Extract the (x, y) coordinate from the center of the cell holding the provided text.  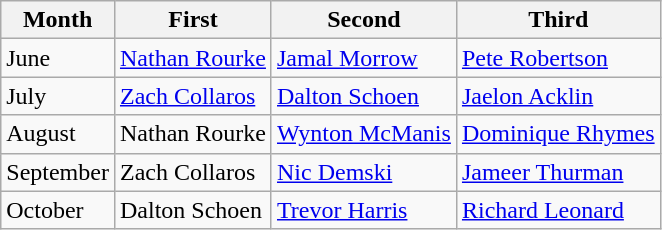
Second (364, 20)
Wynton McManis (364, 134)
Jamal Morrow (364, 58)
Nic Demski (364, 172)
Dominique Rhymes (558, 134)
Jaelon Acklin (558, 96)
Trevor Harris (364, 210)
Pete Robertson (558, 58)
October (58, 210)
Month (58, 20)
August (58, 134)
July (58, 96)
First (192, 20)
June (58, 58)
Richard Leonard (558, 210)
Jameer Thurman (558, 172)
Third (558, 20)
September (58, 172)
